From the cell containing the given text, extract its center point as (x, y) coordinate. 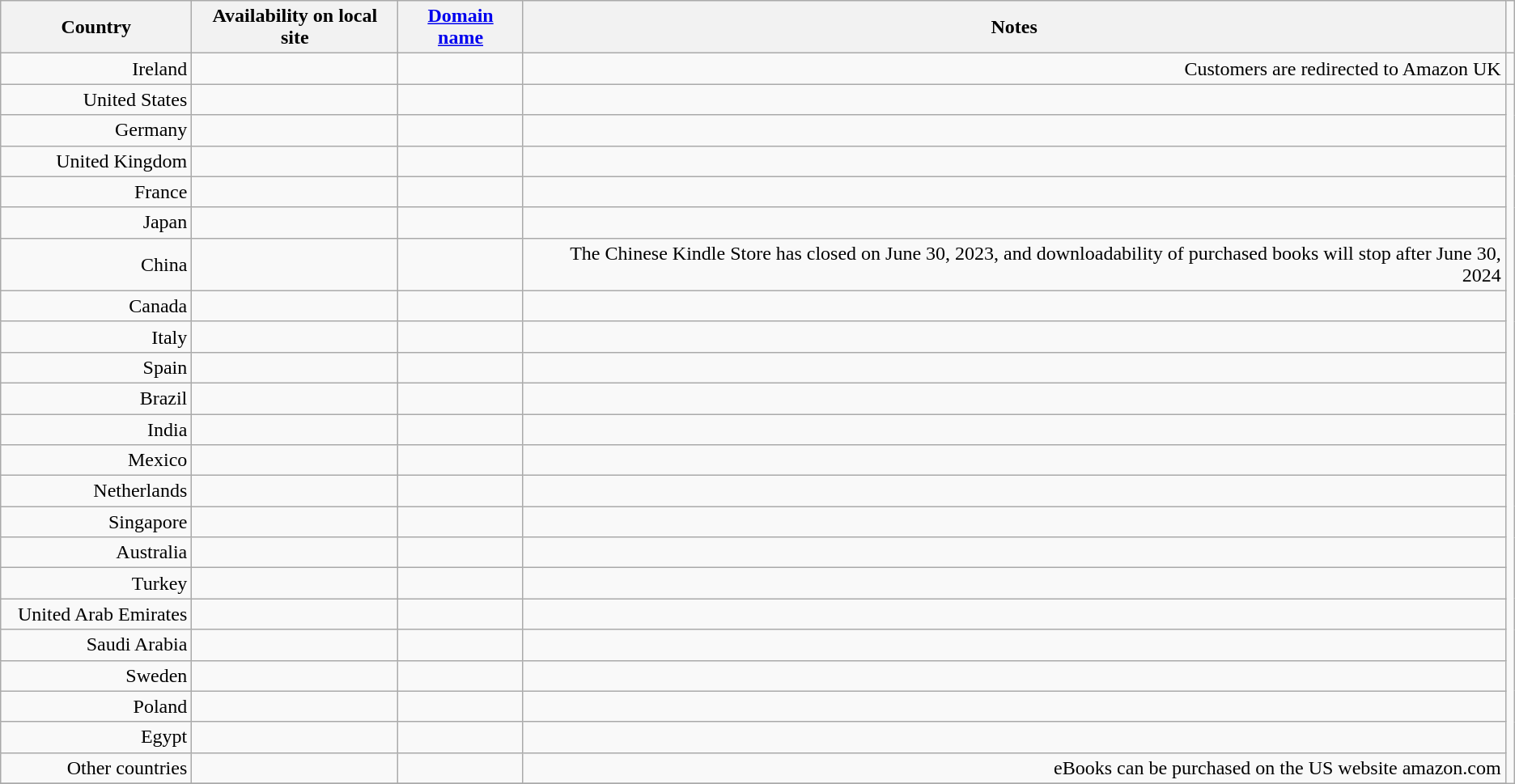
Availability on local site (295, 28)
Saudi Arabia (96, 645)
India (96, 430)
Other countries (96, 768)
Japan (96, 222)
Notes (1014, 28)
Italy (96, 337)
Egypt (96, 737)
Ireland (96, 69)
Poland (96, 706)
Turkey (96, 583)
Singapore (96, 522)
Canada (96, 306)
Brazil (96, 398)
United Kingdom (96, 161)
Spain (96, 367)
United States (96, 100)
United Arab Emirates (96, 614)
China (96, 264)
Customers are redirected to Amazon UK (1014, 69)
Domain name (460, 28)
The Chinese Kindle Store has closed on June 30, 2023, and downloadability of purchased books will stop after June 30, 2024 (1014, 264)
eBooks can be purchased on the US website amazon.com (1014, 768)
Mexico (96, 460)
France (96, 192)
Netherlands (96, 491)
Germany (96, 130)
Country (96, 28)
Australia (96, 553)
Sweden (96, 676)
